Scan for the cell matching the given text and deliver its [X, Y] coordinate at center. 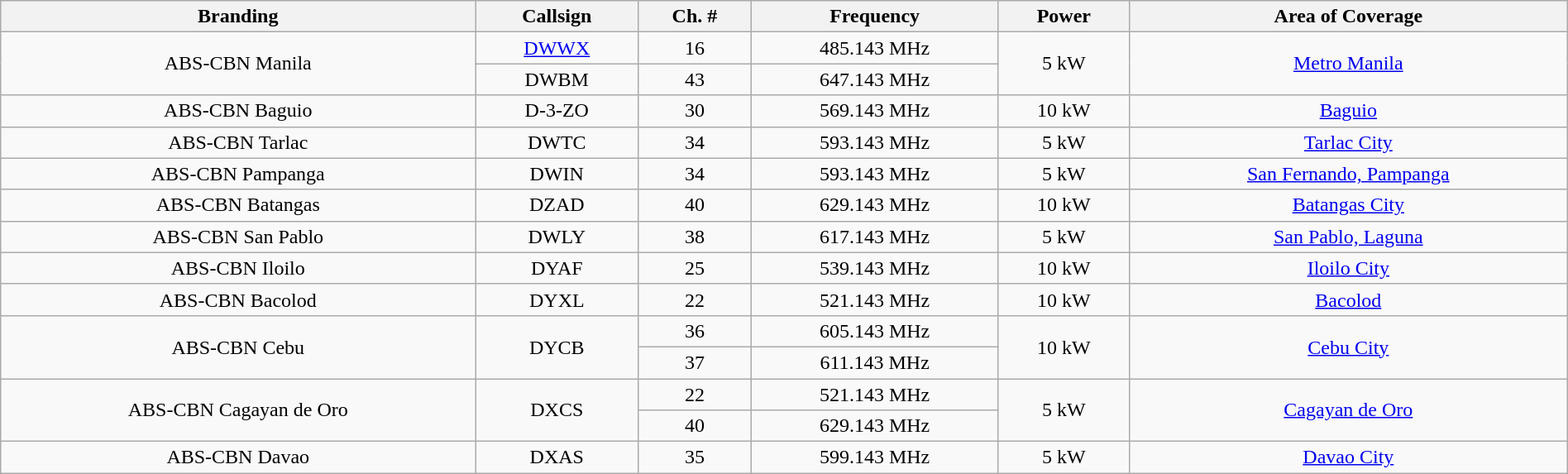
25 [695, 268]
San Fernando, Pampanga [1348, 174]
43 [695, 79]
ABS-CBN Cebu [238, 347]
ABS-CBN Pampanga [238, 174]
DZAD [557, 205]
D-3-ZO [557, 111]
ABS-CBN Cagayan de Oro [238, 410]
Branding [238, 17]
ABS-CBN Davao [238, 457]
DWLY [557, 237]
Tarlac City [1348, 142]
DWIN [557, 174]
16 [695, 48]
ABS-CBN Iloilo [238, 268]
DXCS [557, 410]
Cagayan de Oro [1348, 410]
ABS-CBN Bacolod [238, 299]
DXAS [557, 457]
DYAF [557, 268]
DWTC [557, 142]
Frequency [875, 17]
38 [695, 237]
Ch. # [695, 17]
611.143 MHz [875, 362]
36 [695, 331]
35 [695, 457]
Callsign [557, 17]
DWBM [557, 79]
Power [1064, 17]
ABS-CBN Manila [238, 64]
37 [695, 362]
San Pablo, Laguna [1348, 237]
485.143 MHz [875, 48]
DWWX [557, 48]
ABS-CBN San Pablo [238, 237]
Batangas City [1348, 205]
ABS-CBN Baguio [238, 111]
605.143 MHz [875, 331]
Cebu City [1348, 347]
Iloilo City [1348, 268]
Bacolod [1348, 299]
539.143 MHz [875, 268]
30 [695, 111]
Davao City [1348, 457]
647.143 MHz [875, 79]
Area of Coverage [1348, 17]
ABS-CBN Batangas [238, 205]
DYCB [557, 347]
DYXL [557, 299]
ABS-CBN Tarlac [238, 142]
569.143 MHz [875, 111]
617.143 MHz [875, 237]
Metro Manila [1348, 64]
Baguio [1348, 111]
599.143 MHz [875, 457]
